Provide the [x, y] coordinate of the cell's center where the given text is located.  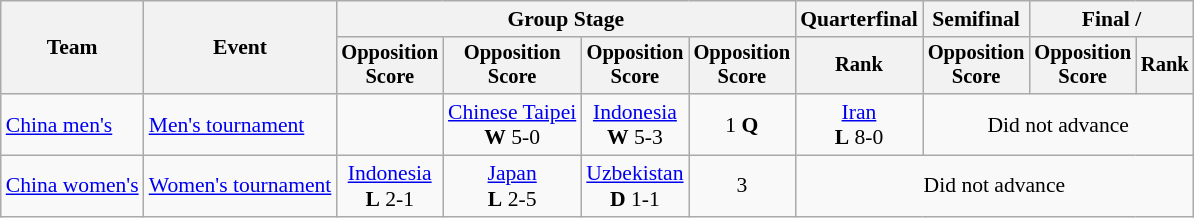
Team [72, 48]
Quarterfinal [859, 19]
IndonesiaW 5-3 [634, 124]
Group Stage [566, 19]
Men's tournament [240, 124]
Final / [1111, 19]
Chinese TaipeiW 5-0 [512, 124]
China men's [72, 124]
UzbekistanD 1-1 [634, 186]
Event [240, 48]
Semifinal [976, 19]
JapanL 2-5 [512, 186]
IndonesiaL 2-1 [390, 186]
3 [742, 186]
China women's [72, 186]
1 Q [742, 124]
Women's tournament [240, 186]
IranL 8-0 [859, 124]
